Return [X, Y] of the center of cell containing provided text 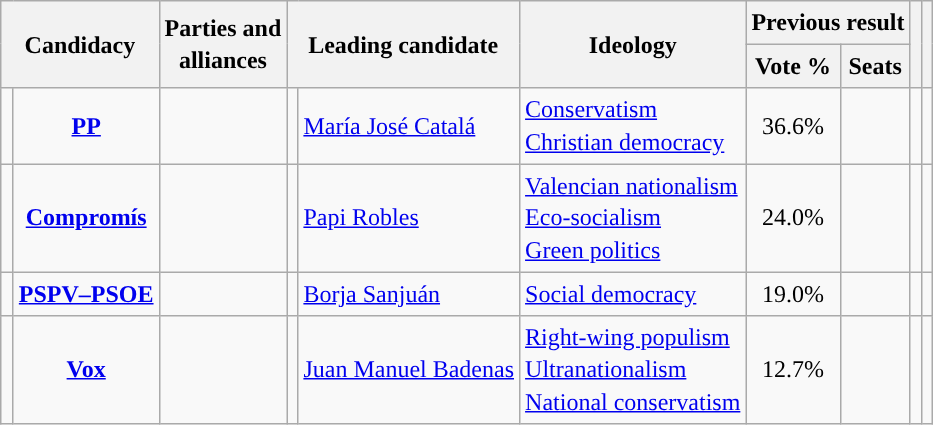
Candidacy [80, 44]
María José Catalá [409, 126]
24.0% [793, 218]
Valencian nationalismEco-socialismGreen politics [633, 218]
12.7% [793, 369]
Vox [86, 369]
19.0% [793, 294]
PSPV–PSOE [86, 294]
Parties andalliances [223, 44]
Ideology [633, 44]
Seats [875, 66]
Vote % [793, 66]
Juan Manuel Badenas [409, 369]
Leading candidate [404, 44]
Borja Sanjuán [409, 294]
PP [86, 126]
Previous result [828, 22]
Compromís [86, 218]
Social democracy [633, 294]
Right-wing populismUltranationalismNational conservatism [633, 369]
Papi Robles [409, 218]
36.6% [793, 126]
ConservatismChristian democracy [633, 126]
